Provide the (x, y) coordinate of the cell's center where the given text is located.  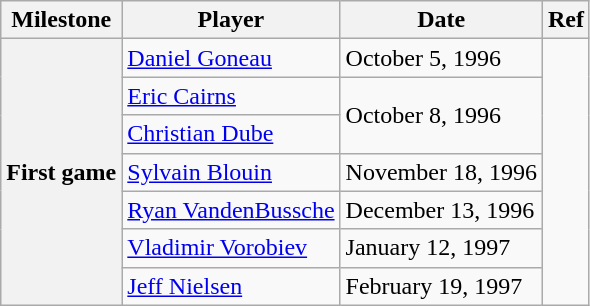
Eric Cairns (231, 96)
Player (231, 20)
January 12, 1997 (441, 248)
February 19, 1997 (441, 286)
Date (441, 20)
Ryan VandenBussche (231, 210)
Sylvain Blouin (231, 172)
Daniel Goneau (231, 58)
First game (62, 172)
December 13, 1996 (441, 210)
Milestone (62, 20)
October 5, 1996 (441, 58)
Jeff Nielsen (231, 286)
Ref (566, 20)
Christian Dube (231, 134)
October 8, 1996 (441, 115)
November 18, 1996 (441, 172)
Vladimir Vorobiev (231, 248)
